Detect which cell encompasses the target text, then output its (x, y) center coordinate. 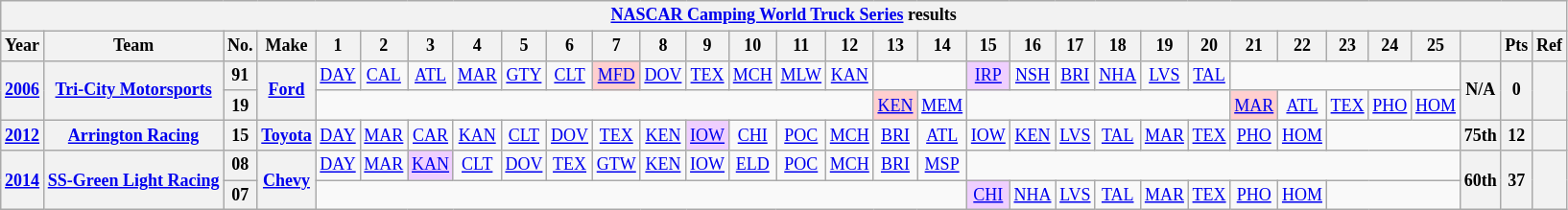
13 (895, 46)
MLW (800, 75)
MFD (616, 75)
No. (240, 46)
91 (240, 75)
NSH (1033, 75)
20 (1209, 46)
14 (942, 46)
Pts (1516, 46)
ELD (752, 165)
Team (132, 46)
NASCAR Camping World Truck Series results (784, 15)
6 (570, 46)
5 (524, 46)
7 (616, 46)
2 (384, 46)
CAL (384, 75)
8 (663, 46)
24 (1390, 46)
Tri-City Motorsports (132, 90)
16 (1033, 46)
0 (1516, 90)
CAR (431, 134)
2014 (23, 180)
17 (1075, 46)
GTY (524, 75)
4 (477, 46)
1 (338, 46)
MEM (942, 105)
Ref (1550, 46)
11 (800, 46)
MSP (942, 165)
21 (1254, 46)
22 (1303, 46)
60th (1480, 180)
37 (1516, 180)
07 (240, 196)
Arrington Racing (132, 134)
10 (752, 46)
GTW (616, 165)
Year (23, 46)
2012 (23, 134)
2006 (23, 90)
23 (1347, 46)
N/A (1480, 90)
Chevy (286, 180)
3 (431, 46)
Make (286, 46)
25 (1436, 46)
Ford (286, 90)
IRP (988, 75)
75th (1480, 134)
18 (1118, 46)
SS-Green Light Racing (132, 180)
9 (708, 46)
Toyota (286, 134)
08 (240, 165)
